Provide the [X, Y] coordinate of the cell's center where the given text is located.  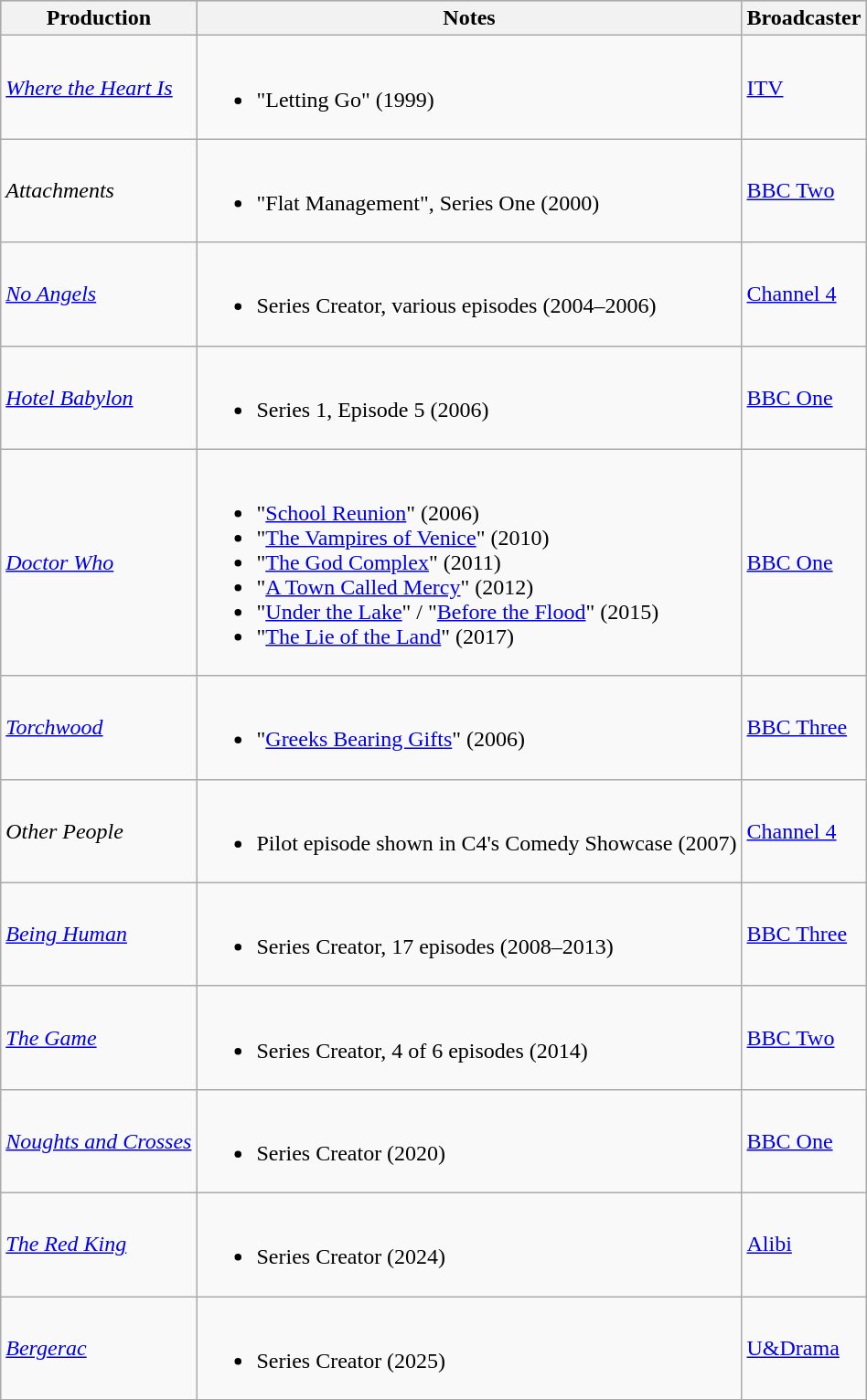
Series Creator, 4 of 6 episodes (2014) [469, 1037]
Bergerac [99, 1348]
Noughts and Crosses [99, 1141]
Series Creator, various episodes (2004–2006) [469, 294]
Alibi [804, 1244]
ITV [804, 88]
Series Creator, 17 episodes (2008–2013) [469, 935]
"Greeks Bearing Gifts" (2006) [469, 728]
Production [99, 18]
Series Creator (2025) [469, 1348]
Series 1, Episode 5 (2006) [469, 397]
The Game [99, 1037]
Series Creator (2024) [469, 1244]
"Letting Go" (1999) [469, 88]
Series Creator (2020) [469, 1141]
The Red King [99, 1244]
U&Drama [804, 1348]
Where the Heart Is [99, 88]
Broadcaster [804, 18]
Notes [469, 18]
Attachments [99, 190]
Doctor Who [99, 562]
Being Human [99, 935]
Torchwood [99, 728]
No Angels [99, 294]
Pilot episode shown in C4's Comedy Showcase (2007) [469, 830]
Other People [99, 830]
"Flat Management", Series One (2000) [469, 190]
Hotel Babylon [99, 397]
